Provide the [x, y] coordinate of the cell's center where the given text is located.  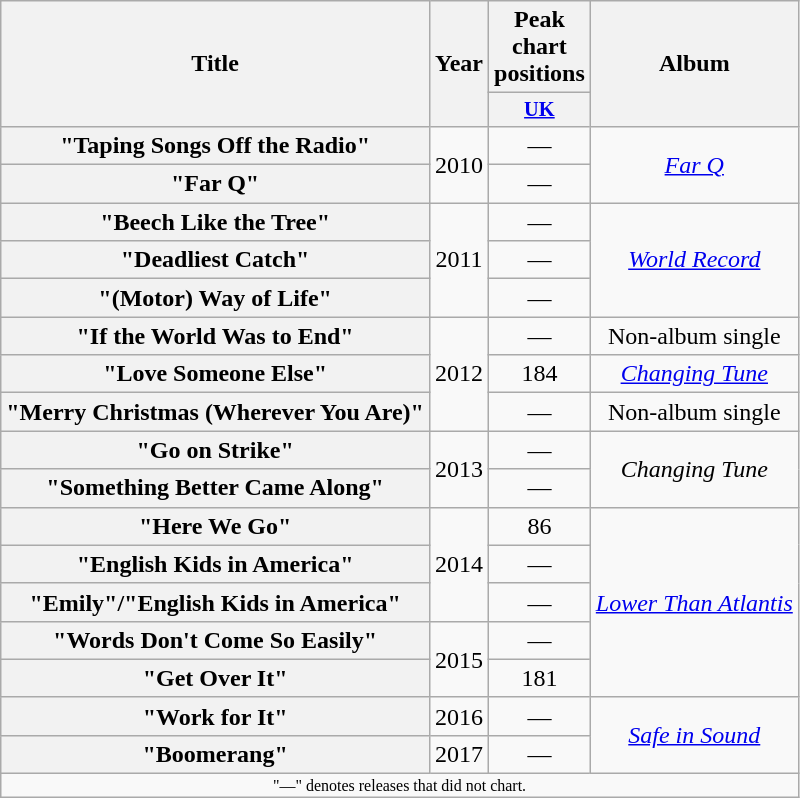
"Beech Like the Tree" [216, 222]
UK [540, 110]
"Merry Christmas (Wherever You Are)" [216, 412]
"Words Don't Come So Easily" [216, 640]
"Boomerang" [216, 754]
Album [694, 64]
2012 [458, 374]
"Emily"/"English Kids in America" [216, 602]
"If the World Was to End" [216, 336]
"Deadliest Catch" [216, 260]
"Far Q" [216, 184]
"Work for It" [216, 716]
"—" denotes releases that did not chart. [400, 786]
"Love Someone Else" [216, 374]
2010 [458, 164]
Title [216, 64]
Far Q [694, 164]
2015 [458, 659]
2013 [458, 469]
2017 [458, 754]
"Go on Strike" [216, 450]
"Get Over It" [216, 678]
"Something Better Came Along" [216, 488]
"Taping Songs Off the Radio" [216, 145]
World Record [694, 260]
181 [540, 678]
"English Kids in America" [216, 564]
2014 [458, 564]
"(Motor) Way of Life" [216, 298]
Peak chartpositions [540, 47]
Lower Than Atlantis [694, 602]
2016 [458, 716]
Year [458, 64]
"Here We Go" [216, 526]
184 [540, 374]
86 [540, 526]
Safe in Sound [694, 735]
2011 [458, 260]
